Extract the (X, Y) coordinate from the center of the cell holding the provided text.  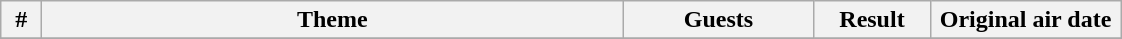
Original air date (1026, 20)
Guests (718, 20)
Theme (332, 20)
# (22, 20)
Result (872, 20)
